From the cell containing the given text, extract its center point as [X, Y] coordinate. 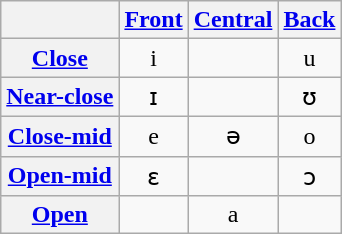
Front [154, 20]
a [233, 215]
ɪ [154, 97]
Open [60, 215]
Central [233, 20]
ə [233, 136]
i [154, 58]
o [310, 136]
Near-close [60, 97]
u [310, 58]
Close [60, 58]
Back [310, 20]
ɛ [154, 176]
ɔ [310, 176]
ʊ [310, 97]
Open-mid [60, 176]
e [154, 136]
Close-mid [60, 136]
